From the cell containing the given text, extract its center point as [x, y] coordinate. 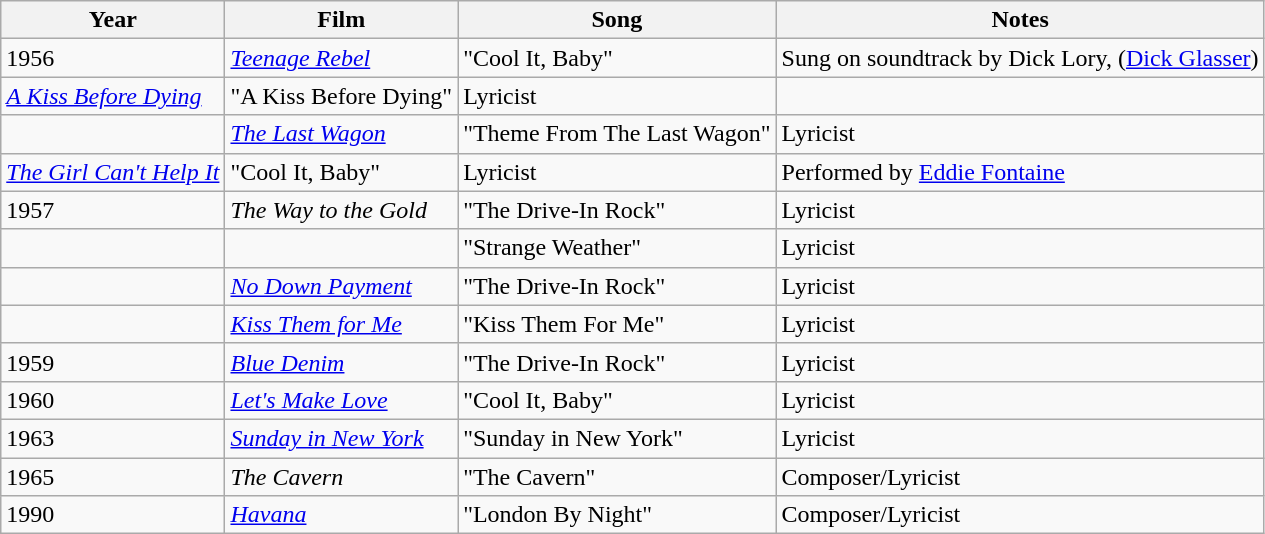
Song [617, 20]
"The Cavern" [617, 477]
1959 [113, 362]
Blue Denim [342, 362]
Havana [342, 515]
The Last Wagon [342, 134]
"Theme From The Last Wagon" [617, 134]
No Down Payment [342, 286]
The Way to the Gold [342, 210]
Year [113, 20]
Kiss Them for Me [342, 324]
Teenage Rebel [342, 58]
Performed by Eddie Fontaine [1020, 172]
Film [342, 20]
1960 [113, 400]
A Kiss Before Dying [113, 96]
The Girl Can't Help It [113, 172]
"Sunday in New York" [617, 438]
1990 [113, 515]
1956 [113, 58]
Notes [1020, 20]
"Kiss Them For Me" [617, 324]
"Strange Weather" [617, 248]
1965 [113, 477]
1957 [113, 210]
The Cavern [342, 477]
Let's Make Love [342, 400]
Sunday in New York [342, 438]
"A Kiss Before Dying" [342, 96]
1963 [113, 438]
Sung on soundtrack by Dick Lory, (Dick Glasser) [1020, 58]
"London By Night" [617, 515]
